Output the [x, y] coordinate of the center of the cell containing the given text.  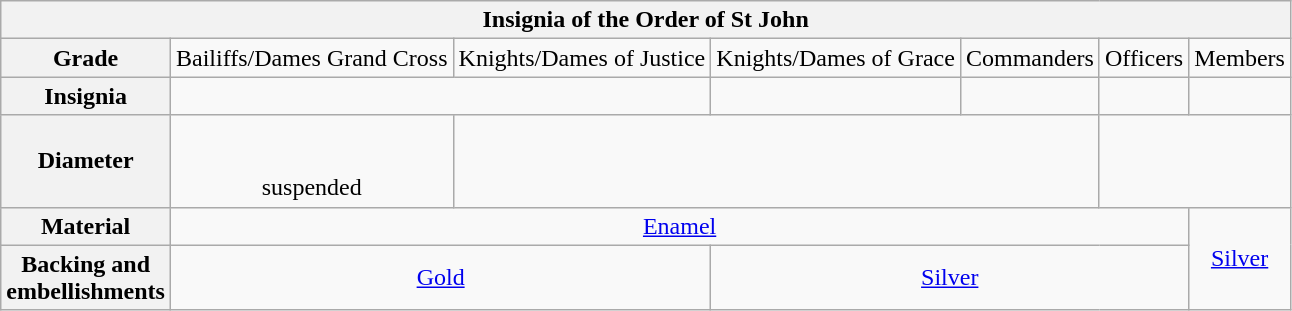
Material [86, 226]
Insignia of the Order of St John [646, 20]
Bailiffs/Dames Grand Cross [312, 58]
Insignia [86, 96]
Commanders [1030, 58]
Knights/Dames of Justice [582, 58]
Grade [86, 58]
Knights/Dames of Grace [836, 58]
Diameter [86, 161]
Enamel [679, 226]
Members [1240, 58]
Gold [440, 278]
Officers [1144, 58]
suspended [312, 161]
Backing andembellishments [86, 278]
